Output the [x, y] coordinate of the center of the cell containing the given text.  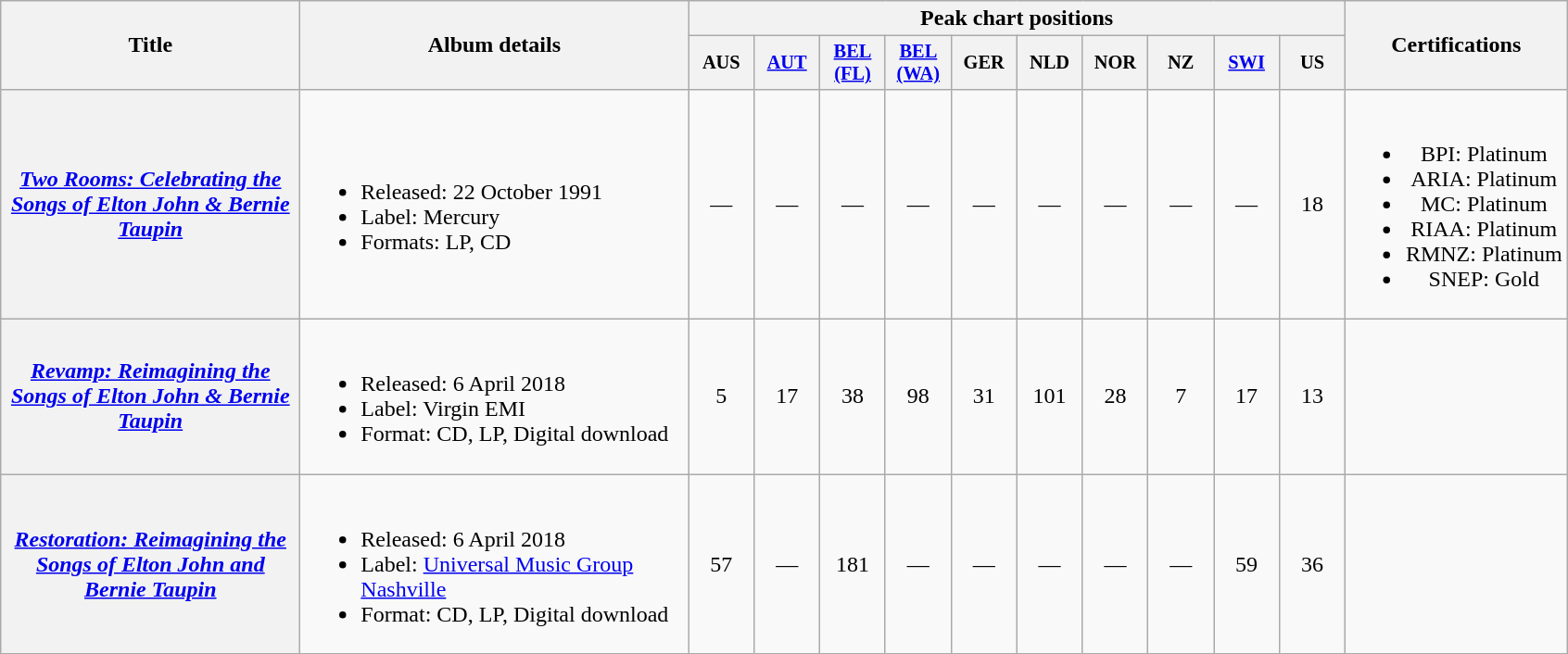
Two Rooms: Celebrating the Songs of Elton John & Bernie Taupin [150, 204]
7 [1181, 396]
Album details [495, 45]
31 [984, 396]
28 [1116, 396]
NLD [1049, 63]
Restoration: Reimagining the Songs of Elton John and Bernie Taupin [150, 564]
AUT [788, 63]
GER [984, 63]
Released: 6 April 2018Label: Universal Music Group NashvilleFormat: CD, LP, Digital download [495, 564]
5 [721, 396]
59 [1247, 564]
NOR [1116, 63]
AUS [721, 63]
57 [721, 564]
BEL (WA) [917, 63]
BEL (FL) [853, 63]
98 [917, 396]
Released: 22 October 1991Label: MercuryFormats: LP, CD [495, 204]
SWI [1247, 63]
18 [1312, 204]
Title [150, 45]
Peak chart positions [1018, 19]
181 [853, 564]
36 [1312, 564]
Revamp: Reimagining the Songs of Elton John & Bernie Taupin [150, 396]
US [1312, 63]
13 [1312, 396]
Released: 6 April 2018Label: Virgin EMIFormat: CD, LP, Digital download [495, 396]
NZ [1181, 63]
BPI: PlatinumARIA: PlatinumMC: PlatinumRIAA: PlatinumRMNZ: PlatinumSNEP: Gold [1456, 204]
Certifications [1456, 45]
101 [1049, 396]
38 [853, 396]
